Capture the cell that displays the provided text and extract its [x, y] central coordinate. 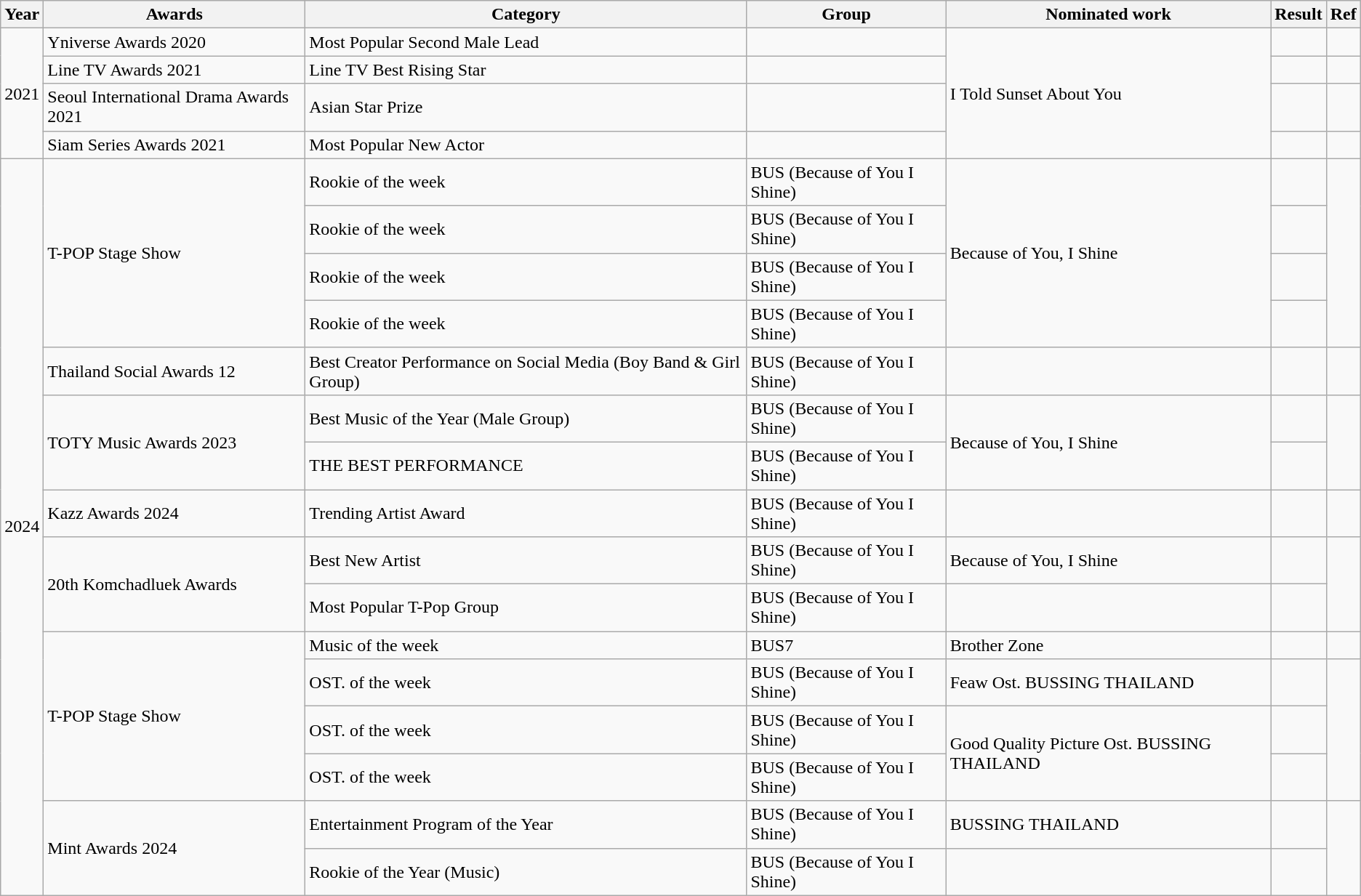
Line TV Best Rising Star [526, 70]
Feaw Ost. BUSSING THAILAND [1108, 683]
TOTY Music Awards 2023 [174, 442]
2024 [22, 527]
BUSSING THAILAND [1108, 824]
Thailand Social Awards 12 [174, 371]
Result [1298, 15]
Group [846, 15]
Category [526, 15]
20th Komchadluek Awards [174, 584]
Kazz Awards 2024 [174, 513]
Best New Artist [526, 561]
Seoul International Drama Awards 2021 [174, 108]
Most Popular New Actor [526, 145]
Mint Awards 2024 [174, 848]
Most Popular Second Male Lead [526, 42]
THE BEST PERFORMANCE [526, 465]
Best Music of the Year (Male Group) [526, 419]
BUS7 [846, 645]
Trending Artist Award [526, 513]
Music of the week [526, 645]
Good Quality Picture Ost. BUSSING THAILAND [1108, 754]
2021 [22, 93]
Line TV Awards 2021 [174, 70]
Ref [1344, 15]
Rookie of the Year (Music) [526, 872]
Brother Zone [1108, 645]
Entertainment Program of the Year [526, 824]
I Told Sunset About You [1108, 93]
Most Popular T-Pop Group [526, 608]
Nominated work [1108, 15]
Awards [174, 15]
Yniverse Awards 2020 [174, 42]
Asian Star Prize [526, 108]
Siam Series Awards 2021 [174, 145]
Year [22, 15]
Best Creator Performance on Social Media (Boy Band & Girl Group) [526, 371]
